Find where the given text appears and provide that cell's center as [x, y] coordinate. 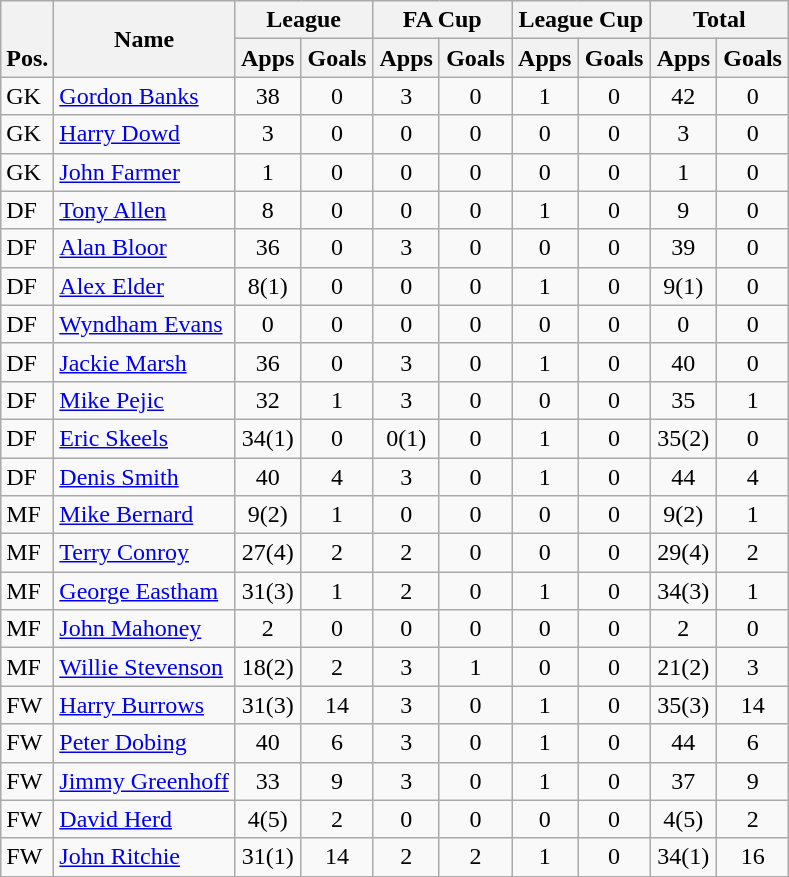
0(1) [406, 438]
Gordon Banks [144, 96]
Jackie Marsh [144, 362]
Alan Bloor [144, 248]
Mike Pejic [144, 400]
Mike Bernard [144, 515]
Eric Skeels [144, 438]
35(2) [684, 438]
29(4) [684, 553]
34(3) [684, 591]
18(2) [268, 667]
35 [684, 400]
8 [268, 210]
37 [684, 781]
George Eastham [144, 591]
8(1) [268, 286]
42 [684, 96]
John Ritchie [144, 857]
Total [720, 20]
Terry Conroy [144, 553]
Tony Allen [144, 210]
35(3) [684, 705]
Harry Burrows [144, 705]
League Cup [582, 20]
Jimmy Greenhoff [144, 781]
16 [753, 857]
Pos. [28, 39]
FA Cup [442, 20]
27(4) [268, 553]
Wyndham Evans [144, 324]
38 [268, 96]
Name [144, 39]
John Farmer [144, 172]
33 [268, 781]
9(1) [684, 286]
32 [268, 400]
Willie Stevenson [144, 667]
Peter Dobing [144, 743]
Denis Smith [144, 477]
David Herd [144, 819]
39 [684, 248]
Harry Dowd [144, 134]
21(2) [684, 667]
John Mahoney [144, 629]
Alex Elder [144, 286]
League [304, 20]
31(1) [268, 857]
